Return the [x, y] coordinate for the center point of the cell that contains the specified text.  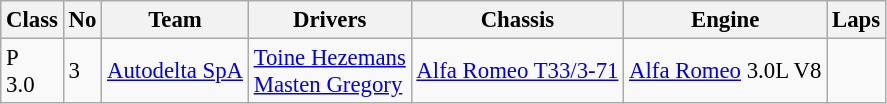
Engine [726, 20]
Team [176, 20]
Toine Hezemans Masten Gregory [330, 72]
Chassis [518, 20]
Autodelta SpA [176, 72]
Alfa Romeo 3.0L V8 [726, 72]
Laps [856, 20]
No [82, 20]
Alfa Romeo T33/3-71 [518, 72]
Drivers [330, 20]
P3.0 [32, 72]
3 [82, 72]
Class [32, 20]
